Scan for the cell matching the given text and deliver its (X, Y) coordinate at center. 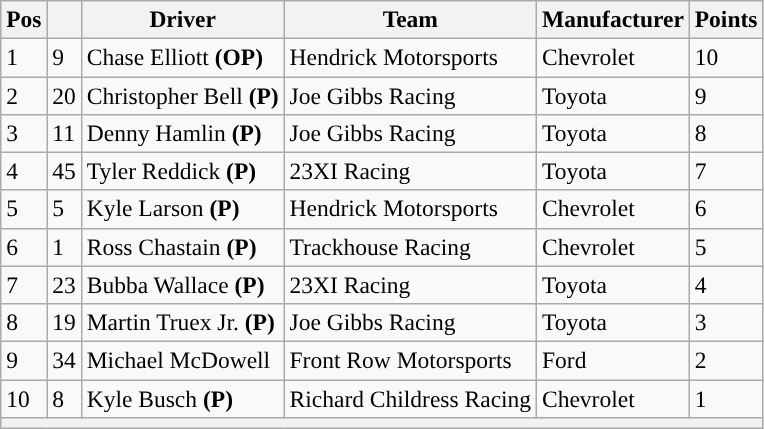
Chase Elliott (OP) (182, 57)
Manufacturer (614, 19)
20 (64, 95)
Michael McDowell (182, 360)
Team (410, 19)
Trackhouse Racing (410, 247)
Bubba Wallace (P) (182, 285)
Christopher Bell (P) (182, 95)
34 (64, 360)
Front Row Motorsports (410, 360)
Tyler Reddick (P) (182, 171)
Points (726, 19)
11 (64, 133)
Denny Hamlin (P) (182, 133)
Martin Truex Jr. (P) (182, 322)
Ford (614, 360)
Richard Childress Racing (410, 398)
23 (64, 285)
Kyle Larson (P) (182, 209)
45 (64, 171)
Pos (24, 19)
Driver (182, 19)
19 (64, 322)
Kyle Busch (P) (182, 398)
Ross Chastain (P) (182, 247)
